Extract the [x, y] coordinate from the center of the cell holding the provided text.  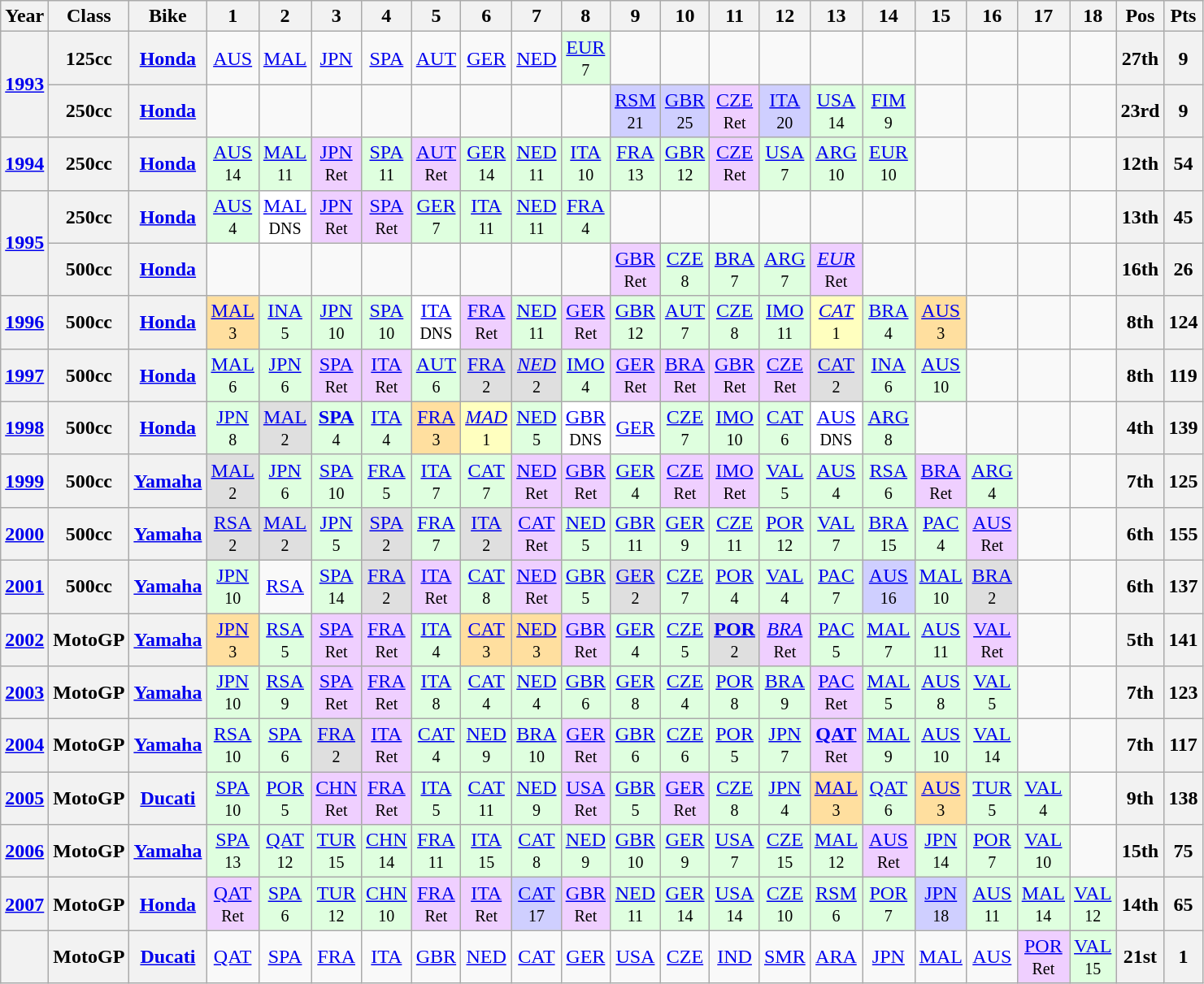
2006 [24, 852]
CZE15 [785, 852]
ARA [836, 957]
16 [992, 16]
CZE4 [685, 692]
5th [1140, 639]
GBR [436, 957]
RSM21 [636, 111]
ITA10 [585, 164]
VALRet [992, 639]
16th [1140, 270]
RSM6 [836, 904]
IMO11 [785, 322]
137 [1184, 587]
AUSDNS [836, 427]
GER2 [636, 587]
VAL12 [1093, 904]
123 [1184, 692]
1995 [24, 243]
117 [1184, 746]
BRA2 [992, 587]
ITA5 [436, 798]
ARG10 [836, 164]
FRA4 [585, 216]
FRA13 [636, 164]
JPN3 [233, 639]
2005 [24, 798]
CHN14 [386, 852]
2004 [24, 746]
POR8 [735, 692]
27th [1140, 59]
13 [836, 16]
124 [1184, 322]
EUR10 [889, 164]
CATRet [537, 533]
USARet [585, 798]
1994 [24, 164]
RSA9 [285, 692]
SMR [785, 957]
1998 [24, 427]
18 [1093, 16]
AUS8 [941, 692]
JPN7 [785, 746]
CAT11 [486, 798]
CZE [685, 957]
Year [24, 16]
7 [537, 16]
AUT6 [436, 375]
PAC7 [836, 587]
2 [285, 16]
ITA11 [486, 216]
GBR25 [685, 111]
21st [1140, 957]
IMO10 [735, 427]
ITA [386, 957]
CZE10 [785, 904]
ARG4 [992, 481]
NED4 [537, 692]
FRA11 [436, 852]
15 [941, 16]
QAT12 [285, 852]
AUTRet [436, 164]
FRA7 [436, 533]
EUR7 [585, 59]
AUT7 [685, 322]
ITA15 [486, 852]
9th [1140, 798]
GBR11 [636, 533]
MAL7 [889, 639]
TUR5 [992, 798]
26 [1184, 270]
RSA2 [233, 533]
MALDNS [285, 216]
5 [436, 16]
14th [1140, 904]
GER7 [436, 216]
119 [1184, 375]
IMORet [735, 481]
JPN14 [941, 852]
BRA4 [889, 322]
2001 [24, 587]
CAT2 [836, 375]
QAT6 [889, 798]
IMO4 [585, 375]
MAL5 [889, 692]
141 [1184, 639]
6 [486, 16]
SPA14 [337, 587]
RSA6 [889, 481]
1999 [24, 481]
1996 [24, 322]
ITA2 [486, 533]
EURRet [836, 270]
NED3 [537, 639]
AUS14 [233, 164]
75 [1184, 852]
SPA13 [233, 852]
MAD1 [486, 427]
ITA20 [785, 111]
CZE5 [685, 639]
139 [1184, 427]
10 [685, 16]
GBR10 [636, 852]
12th [1140, 164]
VAL7 [836, 533]
JPN8 [233, 427]
AUS16 [889, 587]
2000 [24, 533]
125cc [89, 59]
2002 [24, 639]
CAT6 [785, 427]
2007 [24, 904]
Pts [1184, 16]
IND [735, 957]
CHNRet [337, 798]
FRA3 [436, 427]
MAL10 [941, 587]
BRA9 [785, 692]
Pos [1140, 16]
NED2 [537, 375]
14 [889, 16]
TUR15 [337, 852]
CAT [537, 957]
BRA7 [735, 270]
23rd [1140, 111]
3 [337, 16]
Class [89, 16]
INA5 [285, 322]
POR12 [785, 533]
1997 [24, 375]
INA6 [889, 375]
PORRet [1043, 957]
155 [1184, 533]
FRA5 [386, 481]
SPA4 [337, 427]
11 [735, 16]
CAT17 [537, 904]
SPA2 [386, 533]
BRA15 [889, 533]
138 [1184, 798]
ITADNS [436, 322]
125 [1184, 481]
4 [386, 16]
45 [1184, 216]
Bike [167, 16]
JPN5 [337, 533]
SPA11 [386, 164]
PAC4 [941, 533]
1993 [24, 85]
FRA [337, 957]
CAT1 [836, 322]
MAL12 [836, 852]
BRA10 [537, 746]
2003 [24, 692]
ARG8 [889, 427]
13th [1140, 216]
VAL14 [992, 746]
PAC5 [836, 639]
CZE6 [685, 746]
PACRet [836, 692]
RSA10 [233, 746]
MAL6 [233, 375]
CAT7 [486, 481]
15th [1140, 852]
RSA [285, 587]
POR2 [735, 639]
ARG7 [785, 270]
USA [636, 957]
CAT3 [486, 639]
AUT [436, 59]
ITA7 [436, 481]
GBRDNS [585, 427]
VAL10 [1043, 852]
POR4 [735, 587]
65 [1184, 904]
CZE11 [735, 533]
JPN4 [785, 798]
4th [1140, 427]
ITA8 [436, 692]
MAL9 [889, 746]
FIM9 [889, 111]
VAL15 [1093, 957]
CHN10 [386, 904]
GER8 [636, 692]
RSA5 [285, 639]
54 [1184, 164]
MAL11 [285, 164]
QAT [233, 957]
JPN18 [941, 904]
12 [785, 16]
17 [1043, 16]
MAL14 [1043, 904]
TUR12 [337, 904]
8 [585, 16]
